Pinpoint the cell where the given text exists, returning its [x, y] midpoint coordinate. 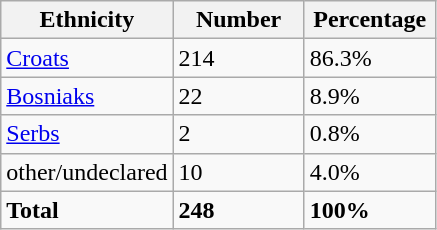
Percentage [370, 20]
22 [238, 96]
214 [238, 58]
other/undeclared [87, 172]
248 [238, 210]
Bosniaks [87, 96]
86.3% [370, 58]
Croats [87, 58]
Serbs [87, 134]
8.9% [370, 96]
2 [238, 134]
Ethnicity [87, 20]
Total [87, 210]
Number [238, 20]
10 [238, 172]
4.0% [370, 172]
100% [370, 210]
0.8% [370, 134]
